From the cell containing the given text, extract its center point as (X, Y) coordinate. 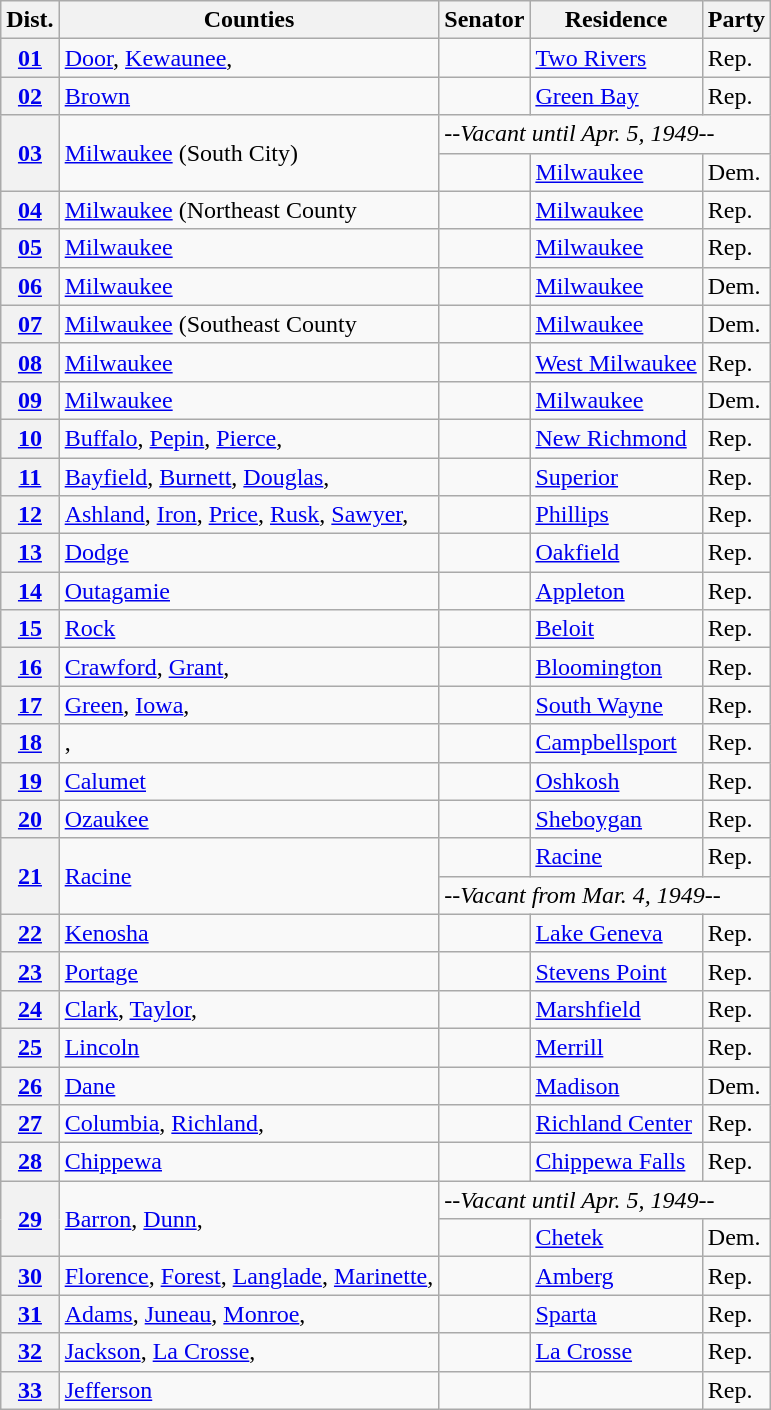
New Richmond (616, 438)
29 (30, 1219)
, (249, 743)
25 (30, 1047)
Merrill (616, 1047)
Calumet (249, 781)
Stevens Point (616, 971)
La Crosse (616, 1352)
02 (30, 96)
Lake Geneva (616, 933)
26 (30, 1085)
Residence (616, 20)
27 (30, 1124)
Crawford, Grant, (249, 667)
Amberg (616, 1276)
Phillips (616, 515)
Two Rivers (616, 58)
Outagamie (249, 591)
Appleton (616, 591)
Lincoln (249, 1047)
Milwaukee (Southeast County (249, 324)
Columbia, Richland, (249, 1124)
03 (30, 153)
Dist. (30, 20)
31 (30, 1314)
06 (30, 286)
Oakfield (616, 553)
Richland Center (616, 1124)
Milwaukee (South City) (249, 153)
Barron, Dunn, (249, 1219)
17 (30, 705)
23 (30, 971)
Brown (249, 96)
05 (30, 248)
Party (736, 20)
08 (30, 362)
24 (30, 1009)
28 (30, 1162)
Marshfield (616, 1009)
Ashland, Iron, Price, Rusk, Sawyer, (249, 515)
33 (30, 1390)
Bloomington (616, 667)
Counties (249, 20)
Oshkosh (616, 781)
13 (30, 553)
09 (30, 400)
Florence, Forest, Langlade, Marinette, (249, 1276)
--Vacant from Mar. 4, 1949-- (605, 895)
16 (30, 667)
Senator (484, 20)
19 (30, 781)
Adams, Juneau, Monroe, (249, 1314)
15 (30, 629)
Beloit (616, 629)
Chippewa (249, 1162)
Chippewa Falls (616, 1162)
Madison (616, 1085)
Milwaukee (Northeast County (249, 210)
Superior (616, 477)
Clark, Taylor, (249, 1009)
Dodge (249, 553)
Door, Kewaunee, (249, 58)
Dane (249, 1085)
11 (30, 477)
Sheboygan (616, 819)
21 (30, 876)
West Milwaukee (616, 362)
01 (30, 58)
30 (30, 1276)
Jefferson (249, 1390)
Green, Iowa, (249, 705)
Bayfield, Burnett, Douglas, (249, 477)
07 (30, 324)
South Wayne (616, 705)
Green Bay (616, 96)
Ozaukee (249, 819)
32 (30, 1352)
10 (30, 438)
14 (30, 591)
Campbellsport (616, 743)
Sparta (616, 1314)
Buffalo, Pepin, Pierce, (249, 438)
Portage (249, 971)
22 (30, 933)
Chetek (616, 1238)
Rock (249, 629)
Jackson, La Crosse, (249, 1352)
12 (30, 515)
20 (30, 819)
Kenosha (249, 933)
04 (30, 210)
18 (30, 743)
